Return the (x, y) coordinate for the center point of the cell that contains the specified text.  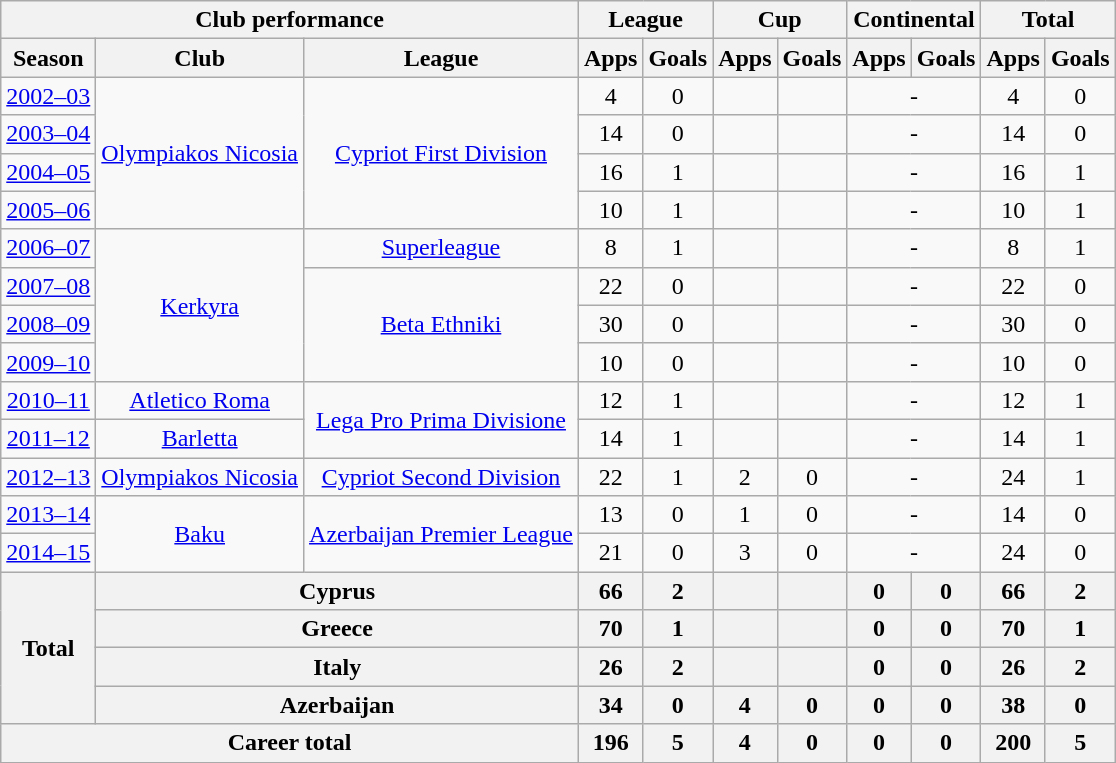
2014–15 (48, 553)
Cypriot Second Division (442, 477)
Lega Pro Prima Divisione (442, 419)
2007–08 (48, 286)
2004–05 (48, 172)
2005–06 (48, 210)
Continental (914, 20)
Club performance (290, 20)
Baku (200, 534)
2013–14 (48, 515)
Italy (338, 667)
Barletta (200, 438)
2009–10 (48, 362)
34 (610, 705)
200 (1013, 743)
13 (610, 515)
Career total (290, 743)
2010–11 (48, 400)
Atletico Roma (200, 400)
2006–07 (48, 248)
Greece (338, 629)
196 (610, 743)
38 (1013, 705)
Kerkyra (200, 305)
Cyprus (338, 591)
2002–03 (48, 96)
Superleague (442, 248)
2011–12 (48, 438)
3 (745, 553)
2012–13 (48, 477)
21 (610, 553)
2003–04 (48, 134)
Azerbaijan (338, 705)
Cypriot First Division (442, 153)
Season (48, 58)
Club (200, 58)
Beta Ethniki (442, 324)
Azerbaijan Premier League (442, 534)
2008–09 (48, 324)
Cup (780, 20)
